Pinpoint the cell where the given text exists, returning its (x, y) midpoint coordinate. 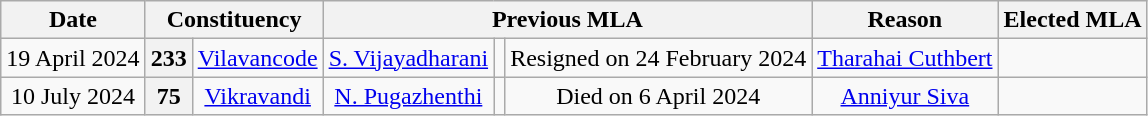
Reason (905, 20)
19 April 2024 (73, 58)
Vikravandi (258, 96)
Constituency (234, 20)
Resigned on 24 February 2024 (658, 58)
Previous MLA (568, 20)
Vilavancode (258, 58)
Died on 6 April 2024 (658, 96)
N. Pugazhenthi (408, 96)
Elected MLA (1072, 20)
Anniyur Siva (905, 96)
10 July 2024 (73, 96)
Date (73, 20)
Tharahai Cuthbert (905, 58)
S. Vijayadharani (408, 58)
75 (168, 96)
233 (168, 58)
